Detect which cell encompasses the target text, then output its [X, Y] center coordinate. 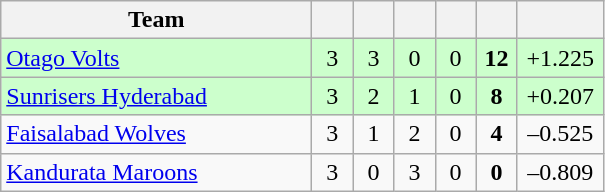
Kandurata Maroons [156, 172]
12 [496, 58]
–0.525 [560, 134]
Otago Volts [156, 58]
Sunrisers Hyderabad [156, 96]
8 [496, 96]
–0.809 [560, 172]
Team [156, 20]
Faisalabad Wolves [156, 134]
4 [496, 134]
+0.207 [560, 96]
+1.225 [560, 58]
